Return the (x, y) coordinate for the center point of the cell that contains the specified text.  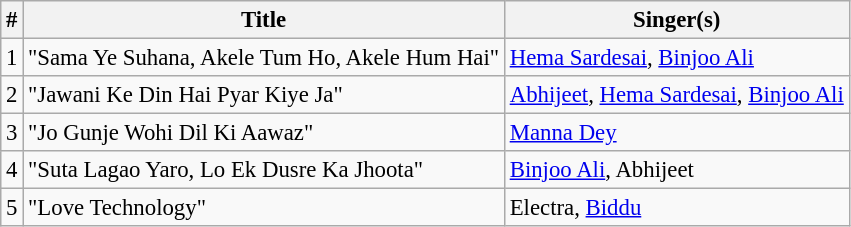
"Jawani Ke Din Hai Pyar Kiye Ja" (264, 95)
"Love Technology" (264, 208)
Singer(s) (676, 20)
3 (12, 133)
Title (264, 20)
4 (12, 170)
"Suta Lagao Yaro, Lo Ek Dusre Ka Jhoota" (264, 170)
5 (12, 208)
"Sama Ye Suhana, Akele Tum Ho, Akele Hum Hai" (264, 58)
Hema Sardesai, Binjoo Ali (676, 58)
Binjoo Ali, Abhijeet (676, 170)
1 (12, 58)
# (12, 20)
Electra, Biddu (676, 208)
"Jo Gunje Wohi Dil Ki Aawaz" (264, 133)
2 (12, 95)
Abhijeet, Hema Sardesai, Binjoo Ali (676, 95)
Manna Dey (676, 133)
